Capture the cell that displays the provided text and extract its [X, Y] central coordinate. 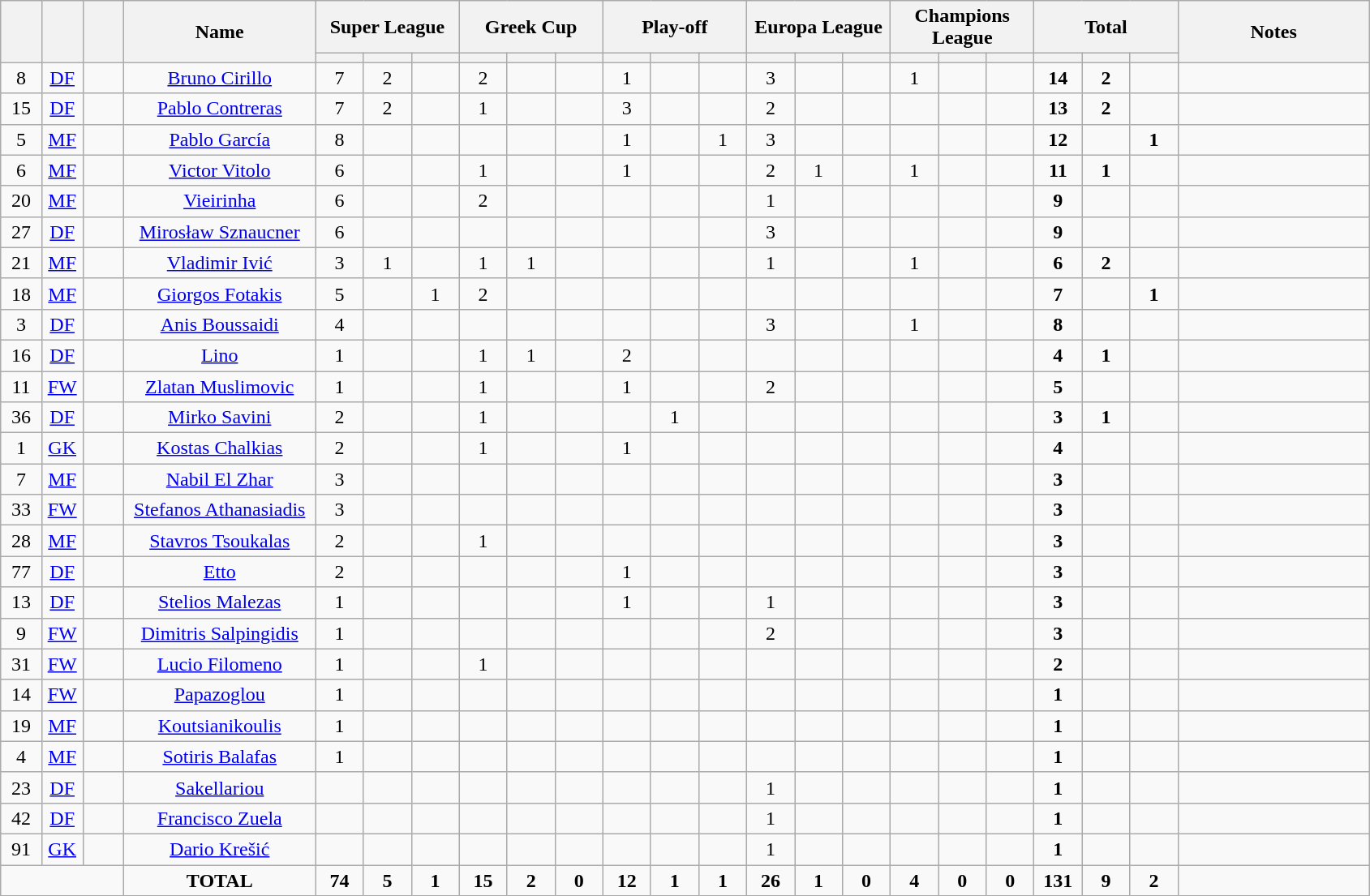
33 [21, 510]
Stefanos Athanasiadis [220, 510]
Zlatan Muslimovic [220, 387]
Mirko Savini [220, 418]
28 [21, 541]
TOTAL [220, 880]
131 [1058, 880]
77 [21, 572]
Stelios Malezas [220, 602]
42 [21, 818]
Anis Boussaidi [220, 324]
Super League [388, 28]
Champions League [962, 28]
Etto [220, 572]
Papazoglou [220, 695]
19 [21, 726]
Name [220, 32]
Bruno Cirillo [220, 78]
Lucio Filomeno [220, 664]
Koutsianikoulis [220, 726]
21 [21, 263]
31 [21, 664]
18 [21, 294]
Kostas Chalkias [220, 448]
74 [339, 880]
27 [21, 232]
Notes [1273, 32]
Vieirinha [220, 201]
Sakellariou [220, 787]
Nabil El Zhar [220, 479]
Pablo García [220, 139]
Sotiris Balafas [220, 757]
Mirosław Sznaucner [220, 232]
Play-off [675, 28]
Dario Krešić [220, 849]
Total [1106, 28]
Greek Cup [530, 28]
16 [21, 355]
26 [771, 880]
Lino [220, 355]
Dimitris Salpingidis [220, 633]
Europa League [818, 28]
Vladimir Ivić [220, 263]
Pablo Contreras [220, 109]
Giorgos Fotakis [220, 294]
20 [21, 201]
Stavros Tsoukalas [220, 541]
36 [21, 418]
91 [21, 849]
Victor Vitolo [220, 170]
23 [21, 787]
Francisco Zuela [220, 818]
